Extract the [x, y] coordinate from the center of the cell holding the provided text.  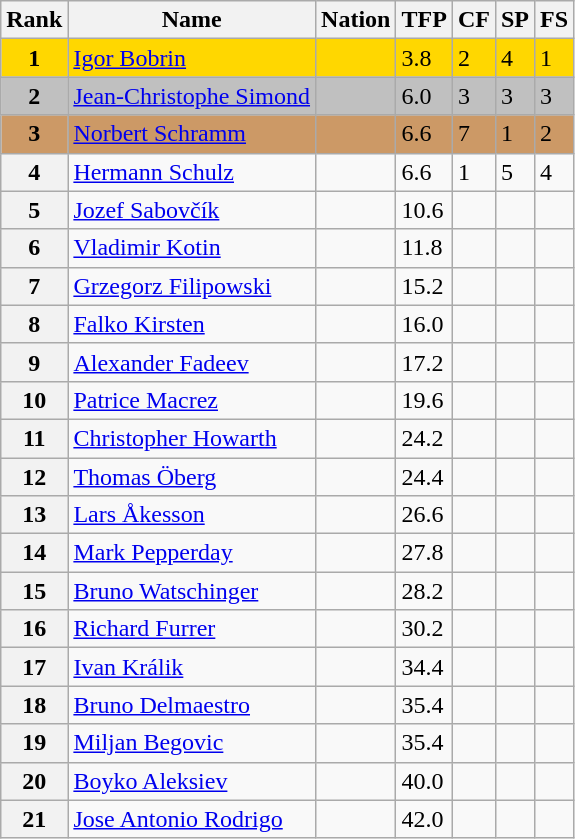
17 [34, 667]
Ivan Králik [192, 667]
40.0 [424, 781]
Richard Furrer [192, 629]
Igor Bobrin [192, 58]
16.0 [424, 324]
15 [34, 591]
Rank [34, 20]
Bruno Delmaestro [192, 705]
11 [34, 438]
SP [514, 20]
Vladimir Kotin [192, 248]
26.6 [424, 515]
16 [34, 629]
Falko Kirsten [192, 324]
10 [34, 400]
FS [554, 20]
Grzegorz Filipowski [192, 286]
Mark Pepperday [192, 553]
19 [34, 743]
Christopher Howarth [192, 438]
6.0 [424, 96]
Alexander Fadeev [192, 362]
28.2 [424, 591]
21 [34, 819]
14 [34, 553]
24.2 [424, 438]
Boyko Aleksiev [192, 781]
12 [34, 477]
3.8 [424, 58]
13 [34, 515]
20 [34, 781]
Patrice Macrez [192, 400]
Jean-Christophe Simond [192, 96]
TFP [424, 20]
18 [34, 705]
Nation [356, 20]
Jozef Sabovčík [192, 210]
9 [34, 362]
10.6 [424, 210]
19.6 [424, 400]
11.8 [424, 248]
24.4 [424, 477]
42.0 [424, 819]
Thomas Öberg [192, 477]
Name [192, 20]
Bruno Watschinger [192, 591]
Jose Antonio Rodrigo [192, 819]
15.2 [424, 286]
Lars Åkesson [192, 515]
Norbert Schramm [192, 134]
34.4 [424, 667]
Hermann Schulz [192, 172]
Miljan Begovic [192, 743]
6 [34, 248]
30.2 [424, 629]
8 [34, 324]
17.2 [424, 362]
CF [474, 20]
27.8 [424, 553]
